From the cell containing the given text, extract its center point as (x, y) coordinate. 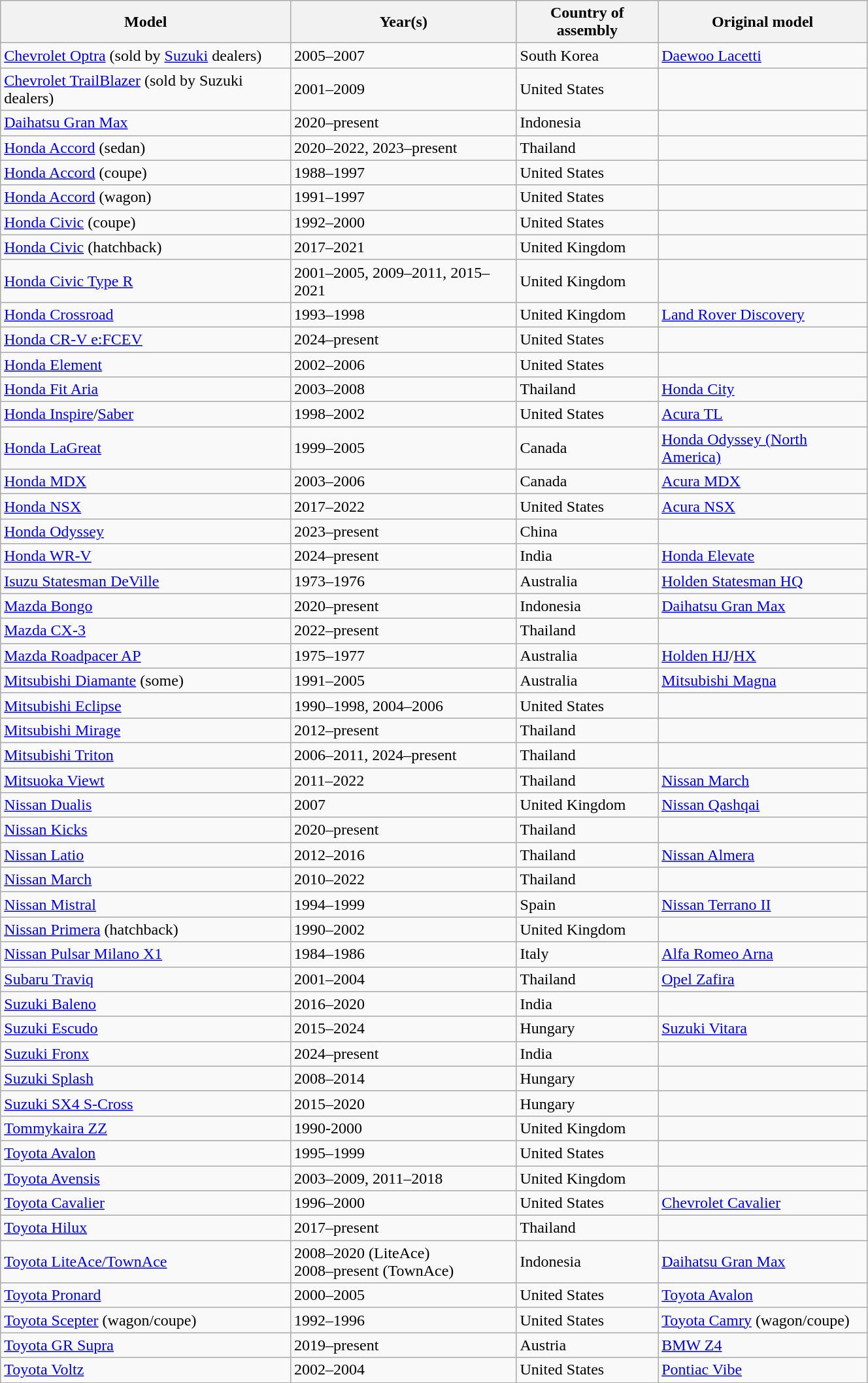
Suzuki SX4 S-Cross (146, 1103)
China (587, 531)
Chevrolet Cavalier (763, 1203)
Honda Civic (hatchback) (146, 247)
Tommykaira ZZ (146, 1128)
1992–2000 (404, 222)
Nissan Qashqai (763, 805)
Honda Odyssey (North America) (763, 448)
Toyota Avensis (146, 1178)
Year(s) (404, 22)
2001–2009 (404, 89)
Honda Civic Type R (146, 281)
Suzuki Escudo (146, 1029)
1988–1997 (404, 173)
Honda Inspire/Saber (146, 414)
Chevrolet Optra (sold by Suzuki dealers) (146, 56)
Model (146, 22)
2006–2011, 2024–present (404, 755)
Toyota Hilux (146, 1228)
Isuzu Statesman DeVille (146, 581)
2005–2007 (404, 56)
Honda Odyssey (146, 531)
Italy (587, 954)
2007 (404, 805)
1996–2000 (404, 1203)
Opel Zafira (763, 979)
Honda Fit Aria (146, 390)
Subaru Traviq (146, 979)
1990–2002 (404, 929)
1994–1999 (404, 905)
Nissan Mistral (146, 905)
Acura MDX (763, 482)
Holden Statesman HQ (763, 581)
2016–2020 (404, 1004)
2010–2022 (404, 880)
Mitsubishi Eclipse (146, 705)
Toyota Cavalier (146, 1203)
Alfa Romeo Arna (763, 954)
Honda Accord (sedan) (146, 148)
2001–2004 (404, 979)
2003–2009, 2011–2018 (404, 1178)
Honda LaGreat (146, 448)
Honda NSX (146, 507)
1990–1998, 2004–2006 (404, 705)
2017–present (404, 1228)
1998–2002 (404, 414)
2023–present (404, 531)
Spain (587, 905)
Nissan Terrano II (763, 905)
Austria (587, 1345)
2002–2006 (404, 364)
2019–present (404, 1345)
Mitsubishi Triton (146, 755)
1993–1998 (404, 314)
Honda MDX (146, 482)
Acura NSX (763, 507)
2022–present (404, 631)
Acura TL (763, 414)
2011–2022 (404, 780)
Suzuki Splash (146, 1078)
Nissan Almera (763, 855)
2012–2016 (404, 855)
1984–1986 (404, 954)
Honda Accord (coupe) (146, 173)
Nissan Dualis (146, 805)
1990-2000 (404, 1128)
Nissan Primera (hatchback) (146, 929)
1991–1997 (404, 197)
1999–2005 (404, 448)
Toyota Scepter (wagon/coupe) (146, 1320)
Honda Element (146, 364)
2015–2024 (404, 1029)
Nissan Pulsar Milano X1 (146, 954)
2008–2014 (404, 1078)
Honda Accord (wagon) (146, 197)
Toyota Camry (wagon/coupe) (763, 1320)
Suzuki Vitara (763, 1029)
Toyota Pronard (146, 1295)
Pontiac Vibe (763, 1370)
Mitsubishi Mirage (146, 730)
Honda Elevate (763, 556)
Suzuki Fronx (146, 1054)
Honda City (763, 390)
2001–2005, 2009–2011, 2015–2021 (404, 281)
Suzuki Baleno (146, 1004)
Toyota GR Supra (146, 1345)
1995–1999 (404, 1153)
Country of assembly (587, 22)
1992–1996 (404, 1320)
Chevrolet TrailBlazer (sold by Suzuki dealers) (146, 89)
2003–2008 (404, 390)
2002–2004 (404, 1370)
Mitsuoka Viewt (146, 780)
Land Rover Discovery (763, 314)
Mitsubishi Magna (763, 680)
Original model (763, 22)
1991–2005 (404, 680)
Honda WR-V (146, 556)
2015–2020 (404, 1103)
1973–1976 (404, 581)
Mazda Roadpacer AP (146, 656)
2012–present (404, 730)
Toyota LiteAce/TownAce (146, 1261)
2020–2022, 2023–present (404, 148)
2017–2022 (404, 507)
Mazda Bongo (146, 606)
Mazda CX-3 (146, 631)
Honda CR-V e:FCEV (146, 339)
Holden HJ/HX (763, 656)
2000–2005 (404, 1295)
Toyota Voltz (146, 1370)
Nissan Kicks (146, 830)
Honda Crossroad (146, 314)
2017–2021 (404, 247)
Mitsubishi Diamante (some) (146, 680)
1975–1977 (404, 656)
2003–2006 (404, 482)
Daewoo Lacetti (763, 56)
2008–2020 (LiteAce)2008–present (TownAce) (404, 1261)
South Korea (587, 56)
BMW Z4 (763, 1345)
Honda Civic (coupe) (146, 222)
Nissan Latio (146, 855)
